Find where the given text appears and provide that cell's center as (x, y) coordinate. 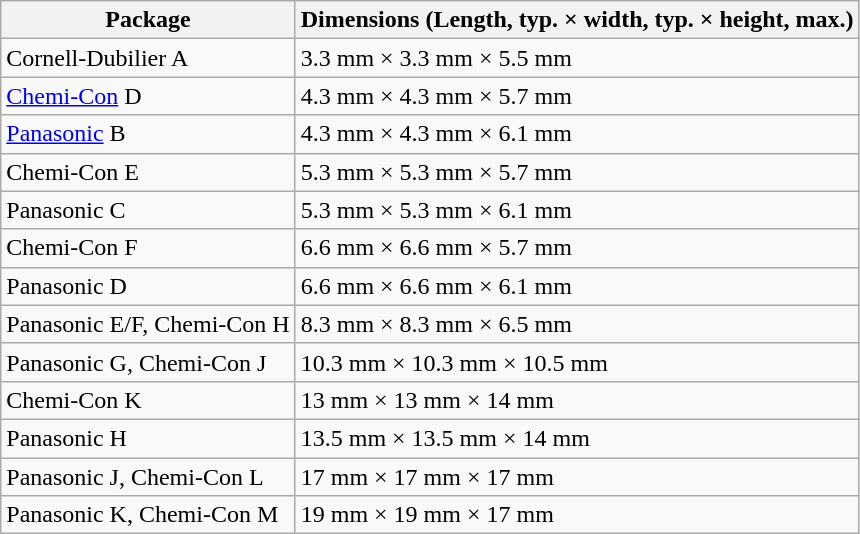
Dimensions (Length, typ. × width, typ. × height, max.) (577, 20)
4.3 mm × 4.3 mm × 5.7 mm (577, 96)
6.6 mm × 6.6 mm × 5.7 mm (577, 248)
Panasonic D (148, 286)
Chemi-Con F (148, 248)
13 mm × 13 mm × 14 mm (577, 400)
10.3 mm × 10.3 mm × 10.5 mm (577, 362)
Panasonic B (148, 134)
3.3 mm × 3.3 mm × 5.5 mm (577, 58)
Chemi-Con K (148, 400)
6.6 mm × 6.6 mm × 6.1 mm (577, 286)
19 mm × 19 mm × 17 mm (577, 515)
Panasonic H (148, 438)
Panasonic E/F, Chemi-Con H (148, 324)
Chemi-Con D (148, 96)
13.5 mm × 13.5 mm × 14 mm (577, 438)
17 mm × 17 mm × 17 mm (577, 477)
4.3 mm × 4.3 mm × 6.1 mm (577, 134)
Panasonic K, Chemi-Con M (148, 515)
5.3 mm × 5.3 mm × 5.7 mm (577, 172)
Chemi-Con E (148, 172)
8.3 mm × 8.3 mm × 6.5 mm (577, 324)
Package (148, 20)
Cornell-Dubilier A (148, 58)
Panasonic G, Chemi-Con J (148, 362)
5.3 mm × 5.3 mm × 6.1 mm (577, 210)
Panasonic J, Chemi-Con L (148, 477)
Panasonic C (148, 210)
